Detect which cell encompasses the target text, then output its (X, Y) center coordinate. 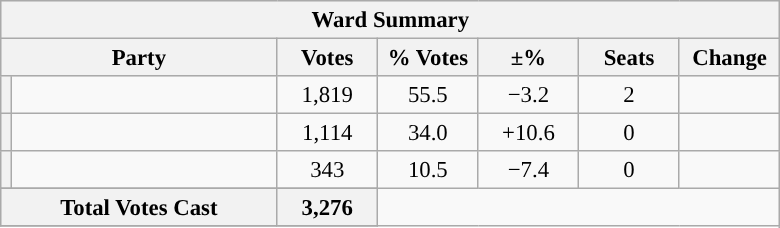
−3.2 (528, 95)
2 (630, 95)
% Votes (428, 58)
Party (139, 58)
Ward Summary (390, 20)
10.5 (428, 170)
±% (528, 58)
Change (730, 58)
1,819 (328, 95)
Seats (630, 58)
34.0 (428, 133)
3,276 (328, 208)
343 (328, 170)
55.5 (428, 95)
1,114 (328, 133)
+10.6 (528, 133)
−7.4 (528, 170)
Total Votes Cast (139, 208)
Votes (328, 58)
